Locate the cell with the specified text and output its [X, Y] center coordinate. 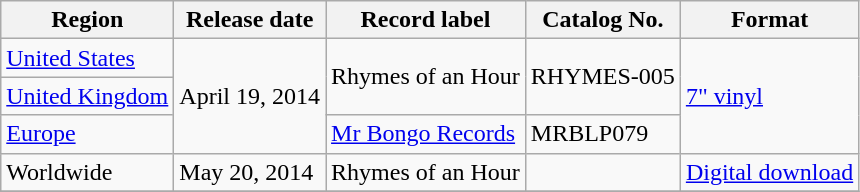
May 20, 2014 [250, 172]
United States [88, 58]
Format [769, 20]
Worldwide [88, 172]
United Kingdom [88, 96]
Release date [250, 20]
April 19, 2014 [250, 96]
Catalog No. [602, 20]
7" vinyl [769, 96]
Region [88, 20]
RHYMES-005 [602, 77]
Record label [426, 20]
Mr Bongo Records [426, 134]
Europe [88, 134]
MRBLP079 [602, 134]
Digital download [769, 172]
